Pinpoint the cell where the given text exists, returning its (X, Y) midpoint coordinate. 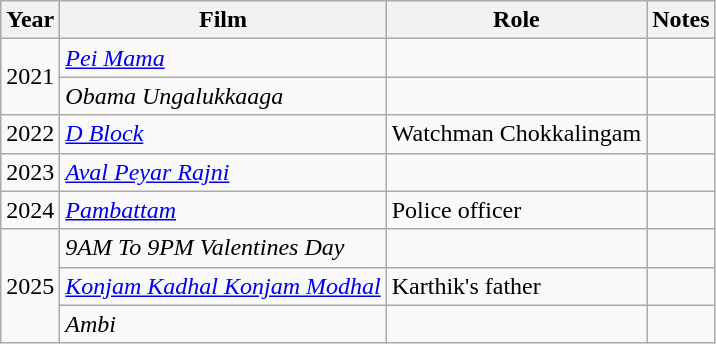
Obama Ungalukkaaga (223, 96)
Year (30, 20)
Notes (681, 20)
D Block (223, 134)
Film (223, 20)
Watchman Chokkalingam (516, 134)
9AM To 9PM Valentines Day (223, 248)
Konjam Kadhal Konjam Modhal (223, 286)
Pambattam (223, 210)
Pei Mama (223, 58)
2022 (30, 134)
Ambi (223, 324)
Police officer (516, 210)
Role (516, 20)
2023 (30, 172)
2025 (30, 286)
2024 (30, 210)
Aval Peyar Rajni (223, 172)
2021 (30, 77)
Karthik's father (516, 286)
